Return the (X, Y) coordinate for the center point of the cell that contains the specified text.  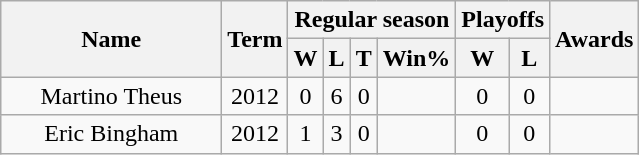
Playoffs (503, 20)
Term (255, 39)
Awards (594, 39)
Martino Theus (112, 96)
1 (306, 134)
6 (336, 96)
T (364, 58)
Name (112, 39)
Eric Bingham (112, 134)
Win% (416, 58)
Regular season (372, 20)
3 (336, 134)
